From the cell containing the given text, extract its center point as [x, y] coordinate. 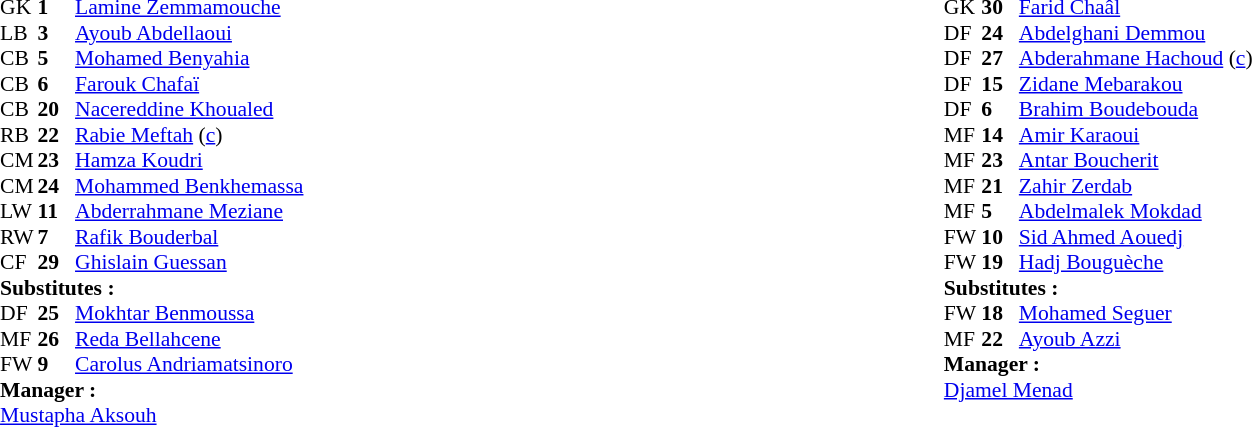
Ayoub Abdellaoui [189, 33]
Farouk Chafaï [189, 84]
LB [19, 33]
Hamza Koudri [189, 161]
20 [57, 109]
Carolus Andriamatsinoro [189, 365]
Rafik Bouderbal [189, 237]
15 [1000, 84]
19 [1000, 263]
Substitutes : [152, 288]
CF [19, 263]
11 [57, 211]
Ghislain Guessan [189, 263]
RW [19, 237]
Rabie Meftah (c) [189, 135]
29 [57, 263]
LW [19, 211]
Abderrahmane Meziane [189, 211]
9 [57, 365]
21 [1000, 186]
Mohamed Benyahia [189, 59]
RB [19, 135]
25 [57, 313]
7 [57, 237]
14 [1000, 135]
Reda Bellahcene [189, 339]
10 [1000, 237]
3 [57, 33]
Mohammed Benkhemassa [189, 186]
Mokhtar Benmoussa [189, 313]
18 [1000, 313]
26 [57, 339]
27 [1000, 59]
Manager : [152, 390]
Nacereddine Khoualed [189, 109]
